For the text-containing cell, return its midpoint in (x, y) coordinate format. 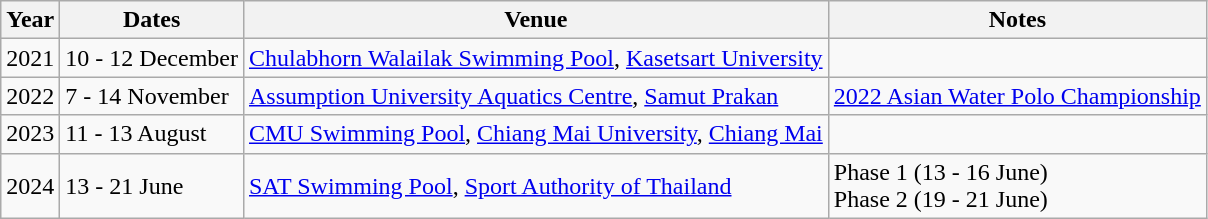
7 - 14 November (152, 96)
13 - 21 June (152, 186)
10 - 12 December (152, 58)
SAT Swimming Pool, Sport Authority of Thailand (536, 186)
2023 (30, 134)
Venue (536, 20)
CMU Swimming Pool, Chiang Mai University, Chiang Mai (536, 134)
2021 (30, 58)
Year (30, 20)
2024 (30, 186)
2022 Asian Water Polo Championship (1017, 96)
Dates (152, 20)
Notes (1017, 20)
Assumption University Aquatics Centre, Samut Prakan (536, 96)
Phase 1 (13 - 16 June)Phase 2 (19 - 21 June) (1017, 186)
2022 (30, 96)
11 - 13 August (152, 134)
Chulabhorn Walailak Swimming Pool, Kasetsart University (536, 58)
